Detect which cell encompasses the target text, then output its [X, Y] center coordinate. 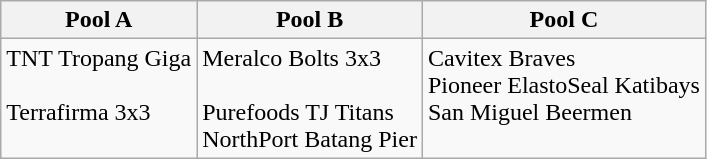
Pool C [564, 20]
Pool A [99, 20]
TNT Tropang Giga Terrafirma 3x3 [99, 98]
Meralco Bolts 3x3 Purefoods TJ Titans NorthPort Batang Pier [310, 98]
Cavitex Braves Pioneer ElastoSeal Katibays San Miguel Beermen [564, 98]
Pool B [310, 20]
